For the text-containing cell, return its midpoint in [X, Y] coordinate format. 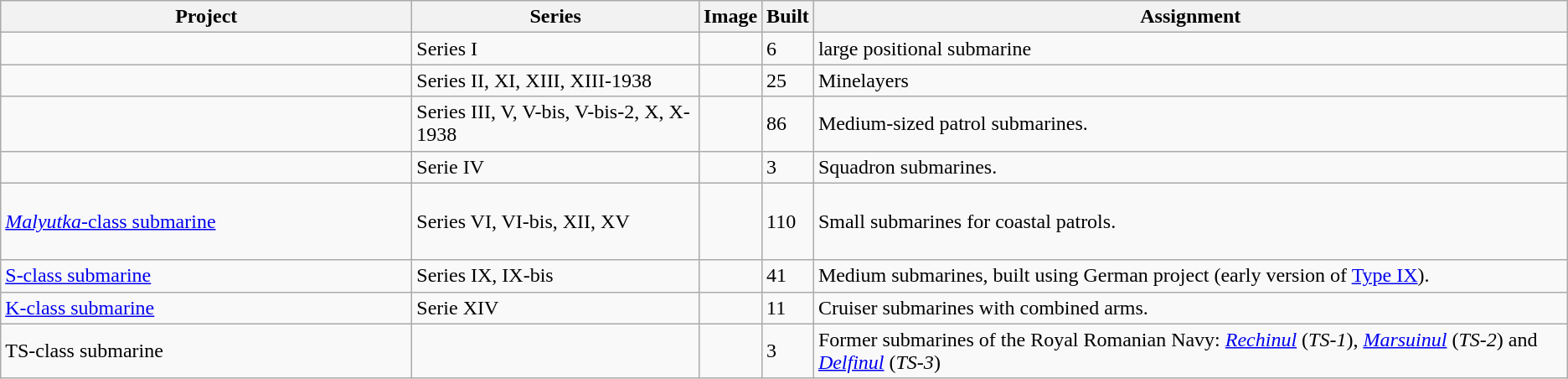
Former submarines of the Royal Romanian Navy: Rechinul (TS-1), Marsuinul (TS-2) and Delfinul (TS-3) [1190, 350]
TS-class submarine [206, 350]
41 [788, 276]
Medium submarines, built using German project (early version of Type IX). [1190, 276]
Minelayers [1190, 80]
110 [788, 221]
Series VI, VI-bis, XII, XV [556, 221]
Cruiser submarines with combined arms. [1190, 308]
Series IX, IX-bis [556, 276]
Image [730, 17]
Serie IV [556, 167]
Medium-sized patrol submarines. [1190, 124]
Built [788, 17]
Squadron submarines. [1190, 167]
Serie XIV [556, 308]
Series [556, 17]
S-class submarine [206, 276]
Small submarines for coastal patrols. [1190, 221]
6 [788, 49]
large positional submarine [1190, 49]
Project [206, 17]
Series III, V, V-bis, V-bis-2, X, X-1938 [556, 124]
Series II, XI, XIII, XIII-1938 [556, 80]
K-class submarine [206, 308]
Assignment [1190, 17]
11 [788, 308]
Malyutka-class submarine [206, 221]
Series I [556, 49]
25 [788, 80]
86 [788, 124]
